Return the (X, Y) coordinate for the center point of the cell that contains the specified text.  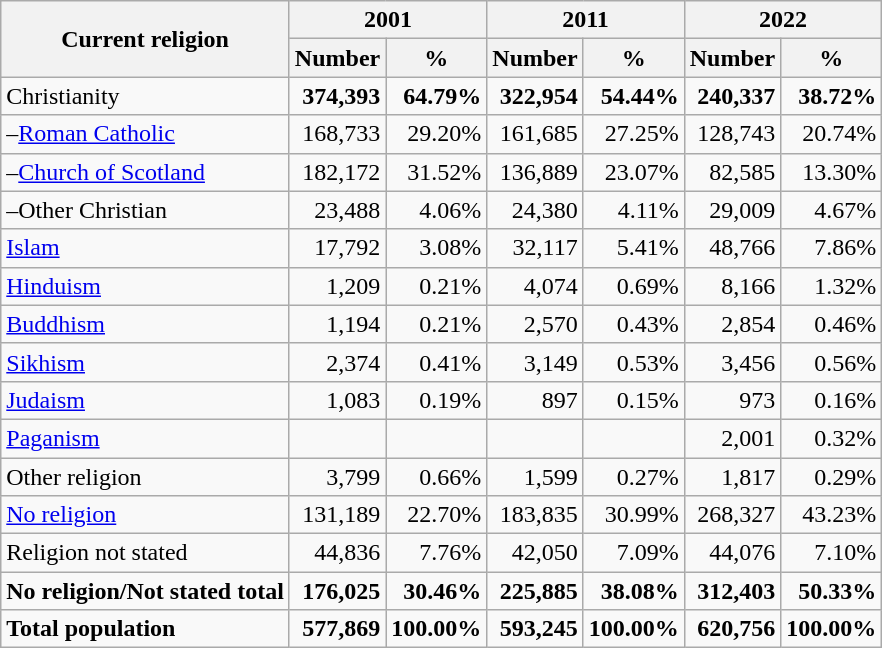
Other religion (146, 477)
–Roman Catholic (146, 134)
4.67% (832, 210)
Christianity (146, 96)
593,245 (535, 629)
23.07% (634, 172)
182,172 (337, 172)
176,025 (337, 591)
Judaism (146, 400)
0.43% (634, 324)
168,733 (337, 134)
3,149 (535, 362)
3,799 (337, 477)
240,337 (732, 96)
0.15% (634, 400)
0.46% (832, 324)
7.09% (634, 553)
0.27% (634, 477)
2,374 (337, 362)
31.52% (436, 172)
7.86% (832, 248)
128,743 (732, 134)
27.25% (634, 134)
2,854 (732, 324)
7.10% (832, 553)
2022 (782, 20)
0.41% (436, 362)
Religion not stated (146, 553)
312,403 (732, 591)
1.32% (832, 286)
973 (732, 400)
2011 (586, 20)
38.08% (634, 591)
29,009 (732, 210)
1,209 (337, 286)
Paganism (146, 438)
0.53% (634, 362)
38.72% (832, 96)
30.99% (634, 515)
23,488 (337, 210)
7.76% (436, 553)
2,001 (732, 438)
54.44% (634, 96)
0.16% (832, 400)
225,885 (535, 591)
50.33% (832, 591)
17,792 (337, 248)
1,817 (732, 477)
4,074 (535, 286)
1,083 (337, 400)
Current religion (146, 39)
897 (535, 400)
4.06% (436, 210)
No religion (146, 515)
29.20% (436, 134)
374,393 (337, 96)
0.29% (832, 477)
2001 (388, 20)
0.66% (436, 477)
13.30% (832, 172)
20.74% (832, 134)
32,117 (535, 248)
Sikhism (146, 362)
0.69% (634, 286)
268,327 (732, 515)
3.08% (436, 248)
5.41% (634, 248)
8,166 (732, 286)
43.23% (832, 515)
30.46% (436, 591)
4.11% (634, 210)
1,194 (337, 324)
620,756 (732, 629)
322,954 (535, 96)
No religion/Not stated total (146, 591)
64.79% (436, 96)
0.32% (832, 438)
Hinduism (146, 286)
22.70% (436, 515)
Islam (146, 248)
0.56% (832, 362)
82,585 (732, 172)
136,889 (535, 172)
183,835 (535, 515)
161,685 (535, 134)
48,766 (732, 248)
42,050 (535, 553)
2,570 (535, 324)
Total population (146, 629)
44,836 (337, 553)
1,599 (535, 477)
24,380 (535, 210)
–Church of Scotland (146, 172)
44,076 (732, 553)
Buddhism (146, 324)
0.19% (436, 400)
3,456 (732, 362)
577,869 (337, 629)
131,189 (337, 515)
–Other Christian (146, 210)
